For the text-containing cell, return its midpoint in (X, Y) coordinate format. 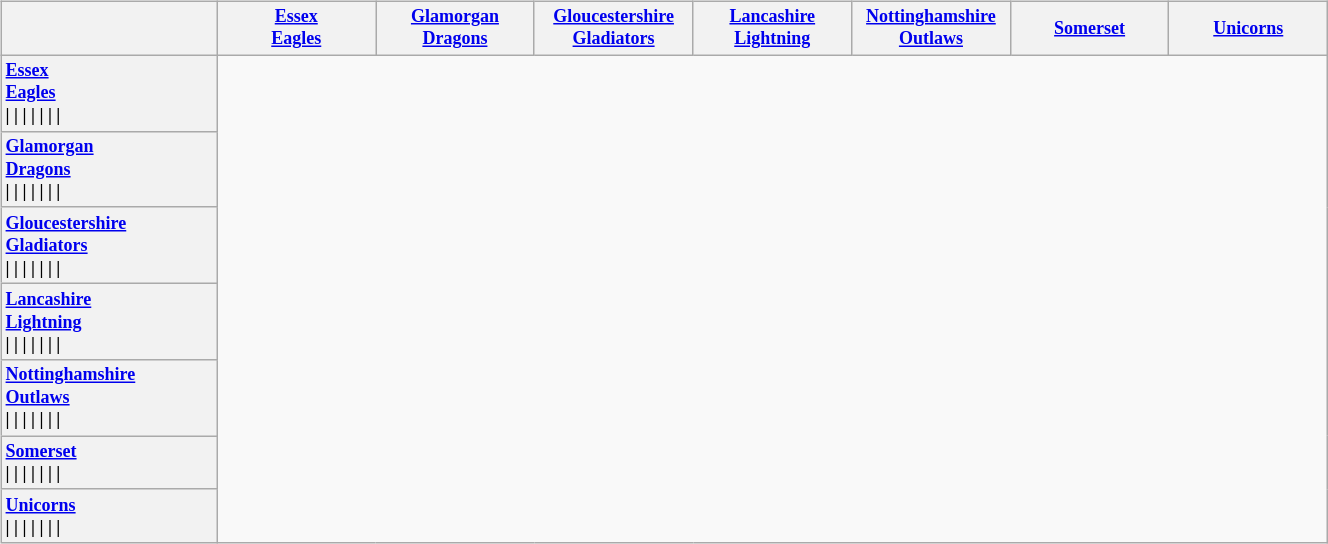
GlamorganDragons (456, 28)
Unicorns (1248, 28)
GlamorganDragons | | | | | | | (109, 169)
GloucestershireGladiators (614, 28)
EssexEagles | | | | | | | (109, 93)
LancashireLightning (772, 28)
Somerset | | | | | | | (109, 463)
NottinghamshireOutlaws | | | | | | | (109, 398)
Somerset (1090, 28)
EssexEagles (296, 28)
NottinghamshireOutlaws (932, 28)
LancashireLightning | | | | | | | (109, 321)
Unicorns | | | | | | | (109, 516)
GloucestershireGladiators | | | | | | | (109, 245)
